Determine the [x, y] coordinate at the center of the cell enclosing the given text.  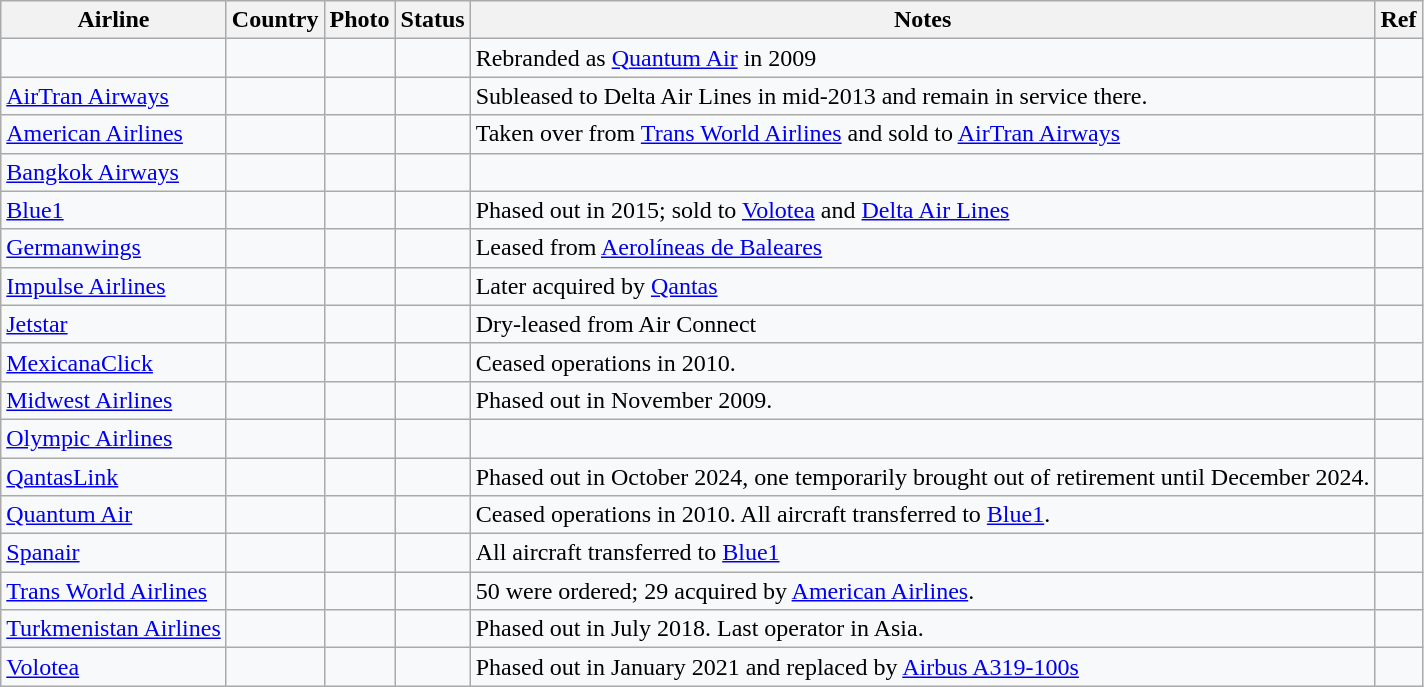
Ceased operations in 2010. All aircraft transferred to Blue1. [922, 515]
Bangkok Airways [114, 172]
Subleased to Delta Air Lines in mid-2013 and remain in service there. [922, 96]
Ceased operations in 2010. [922, 362]
Photo [360, 20]
Phased out in October 2024, one temporarily brought out of retirement until December 2024. [922, 477]
Later acquired by Qantas [922, 286]
50 were ordered; 29 acquired by American Airlines. [922, 591]
Rebranded as Quantum Air in 2009 [922, 58]
Airline [114, 20]
Impulse Airlines [114, 286]
Olympic Airlines [114, 438]
Phased out in January 2021 and replaced by Airbus A319-100s [922, 667]
AirTran Airways [114, 96]
Phased out in November 2009. [922, 400]
All aircraft transferred to Blue1 [922, 553]
MexicanaClick [114, 362]
Midwest Airlines [114, 400]
Status [432, 20]
American Airlines [114, 134]
QantasLink [114, 477]
Trans World Airlines [114, 591]
Leased from Aerolíneas de Baleares [922, 248]
Turkmenistan Airlines [114, 629]
Germanwings [114, 248]
Blue1 [114, 210]
Volotea [114, 667]
Dry-leased from Air Connect [922, 324]
Quantum Air [114, 515]
Notes [922, 20]
Jetstar [114, 324]
Phased out in July 2018. Last operator in Asia. [922, 629]
Ref [1398, 20]
Phased out in 2015; sold to Volotea and Delta Air Lines [922, 210]
Spanair [114, 553]
Country [275, 20]
Taken over from Trans World Airlines and sold to AirTran Airways [922, 134]
